Output the [X, Y] coordinate of the center of the cell containing the given text.  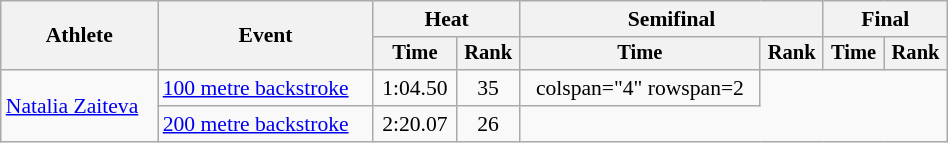
Natalia Zaiteva [80, 106]
100 metre backstroke [266, 88]
Semifinal [672, 19]
200 metre backstroke [266, 124]
Heat [446, 19]
35 [488, 88]
2:20.07 [414, 124]
Athlete [80, 36]
26 [488, 124]
Event [266, 36]
Final [885, 19]
colspan="4" rowspan=2 [640, 88]
1:04.50 [414, 88]
